Identify which cell holds the provided text, then report its (x, y) central coordinate. 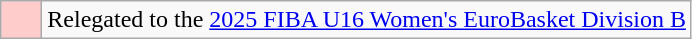
Relegated to the 2025 FIBA U16 Women's EuroBasket Division B (367, 20)
